Output the (X, Y) coordinate of the center of the cell containing the given text.  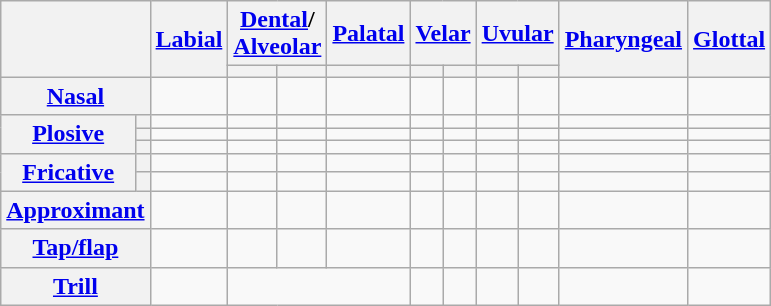
Palatal (368, 34)
Velar (443, 34)
Tap/flap (76, 248)
Labial (189, 39)
Approximant (76, 210)
Trill (76, 286)
Plosive (68, 134)
Glottal (730, 39)
Fricative (68, 172)
Uvular (518, 34)
Pharyngeal (623, 39)
Nasal (76, 96)
Dental/Alveolar (278, 34)
